Capture the cell that displays the provided text and extract its [X, Y] central coordinate. 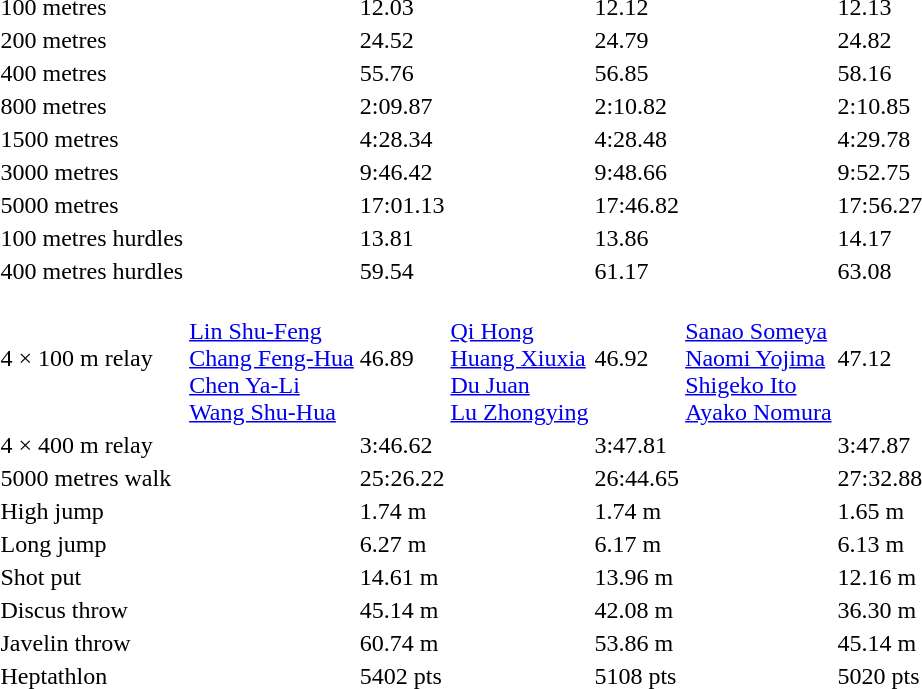
25:26.22 [402, 478]
17:46.82 [637, 205]
42.08 m [637, 610]
3:47.81 [637, 445]
9:48.66 [637, 172]
9:46.42 [402, 172]
13.81 [402, 238]
60.74 m [402, 643]
13.96 m [637, 577]
Sanao SomeyaNaomi YojimaShigeko ItoAyako Nomura [758, 358]
45.14 m [402, 610]
59.54 [402, 271]
26:44.65 [637, 478]
3:46.62 [402, 445]
2:10.82 [637, 106]
13.86 [637, 238]
24.79 [637, 40]
55.76 [402, 73]
53.86 m [637, 643]
2:09.87 [402, 106]
4:28.48 [637, 139]
46.92 [637, 358]
61.17 [637, 271]
6.27 m [402, 544]
6.17 m [637, 544]
4:28.34 [402, 139]
56.85 [637, 73]
Lin Shu-FengChang Feng-HuaChen Ya-LiWang Shu-Hua [272, 358]
14.61 m [402, 577]
17:01.13 [402, 205]
46.89 [402, 358]
24.52 [402, 40]
Qi HongHuang XiuxiaDu JuanLu Zhongying [520, 358]
